Detect which cell encompasses the target text, then output its [X, Y] center coordinate. 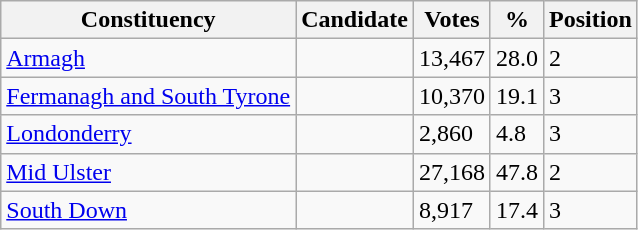
Londonderry [148, 134]
47.8 [516, 172]
10,370 [452, 96]
Constituency [148, 20]
Fermanagh and South Tyrone [148, 96]
Position [591, 20]
Mid Ulster [148, 172]
South Down [148, 210]
27,168 [452, 172]
4.8 [516, 134]
Armagh [148, 58]
% [516, 20]
28.0 [516, 58]
Votes [452, 20]
2,860 [452, 134]
8,917 [452, 210]
19.1 [516, 96]
17.4 [516, 210]
Candidate [355, 20]
13,467 [452, 58]
